Provide the (X, Y) coordinate of the cell's center where the given text is located.  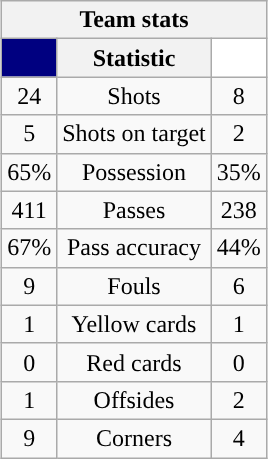
Offsides (134, 400)
4 (238, 438)
Statistic (134, 58)
Possession (134, 172)
Corners (134, 438)
Passes (134, 210)
6 (238, 286)
Pass accuracy (134, 248)
411 (30, 210)
Shots on target (134, 134)
Team stats (134, 20)
Yellow cards (134, 324)
Red cards (134, 362)
238 (238, 210)
44% (238, 248)
67% (30, 248)
Shots (134, 96)
65% (30, 172)
35% (238, 172)
Fouls (134, 286)
8 (238, 96)
5 (30, 134)
24 (30, 96)
